Return (X, Y) of the center of cell containing provided text 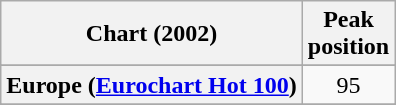
Peakposition (348, 34)
95 (348, 85)
Europe (Eurochart Hot 100) (152, 85)
Chart (2002) (152, 34)
